Pinpoint the cell where the given text exists, returning its (X, Y) midpoint coordinate. 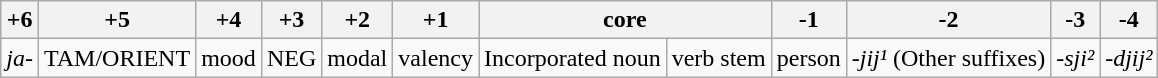
mood (229, 58)
-4 (1129, 20)
+3 (291, 20)
-3 (1076, 20)
ja- (20, 58)
TAM/ORIENT (116, 58)
-jij¹ (Other suffixes) (948, 58)
-djij² (1129, 58)
-2 (948, 20)
+6 (20, 20)
core (624, 20)
-1 (808, 20)
valency (436, 58)
NEG (291, 58)
verb stem (718, 58)
-sji² (1076, 58)
+1 (436, 20)
person (808, 58)
+5 (116, 20)
+4 (229, 20)
+2 (358, 20)
Incorporated noun (572, 58)
modal (358, 58)
